For the text-containing cell, return its midpoint in (x, y) coordinate format. 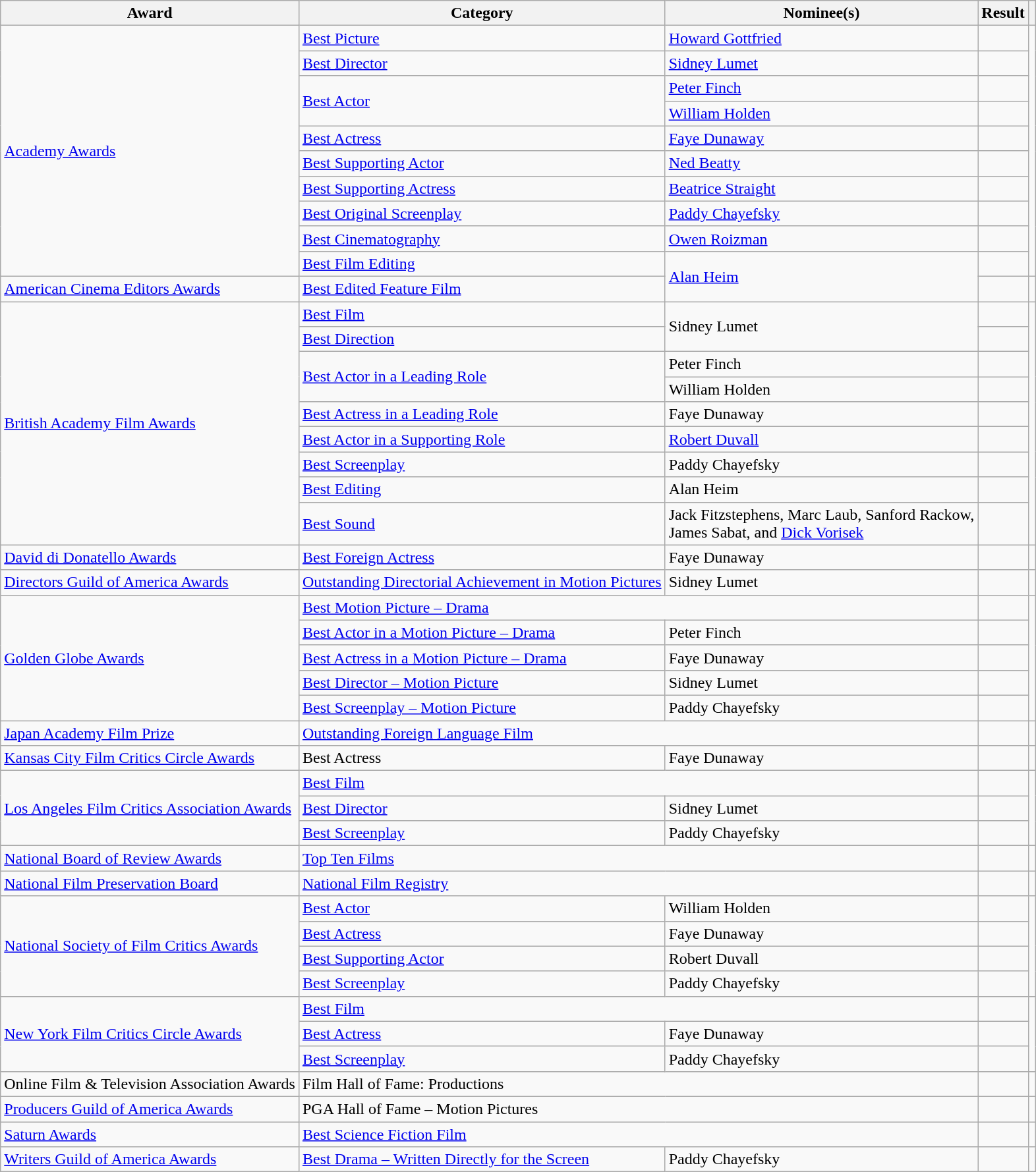
Best Motion Picture – Drama (638, 607)
Best Actor in a Supporting Role (482, 439)
Producers Guild of America Awards (150, 1109)
Owen Roizman (821, 238)
Best Edited Feature Film (482, 289)
Outstanding Foreign Language Film (638, 733)
Best Foreign Actress (482, 557)
Best Cinematography (482, 238)
British Academy Film Awards (150, 424)
Los Angeles Film Critics Association Awards (150, 808)
Directors Guild of America Awards (150, 582)
Online Film & Television Association Awards (150, 1084)
Top Ten Films (638, 858)
Best Picture (482, 38)
Best Actor in a Motion Picture – Drama (482, 632)
Best Director – Motion Picture (482, 683)
Best Drama – Written Directly for the Screen (482, 1159)
National Society of Film Critics Awards (150, 946)
Best Direction (482, 339)
Golden Globe Awards (150, 657)
Best Science Fiction Film (638, 1134)
National Board of Review Awards (150, 858)
New York Film Critics Circle Awards (150, 1034)
American Cinema Editors Awards (150, 289)
Howard Gottfried (821, 38)
National Film Preservation Board (150, 883)
Best Actress in a Motion Picture – Drama (482, 657)
Category (482, 13)
Result (1003, 13)
Japan Academy Film Prize (150, 733)
Best Sound (482, 523)
Best Film Editing (482, 264)
Nominee(s) (821, 13)
Kansas City Film Critics Circle Awards (150, 758)
Award (150, 13)
Academy Awards (150, 152)
Beatrice Straight (821, 188)
Saturn Awards (150, 1134)
Jack Fitzstephens, Marc Laub, Sanford Rackow, James Sabat, and Dick Vorisek (821, 523)
Best Editing (482, 489)
Outstanding Directorial Achievement in Motion Pictures (482, 582)
Best Supporting Actress (482, 188)
PGA Hall of Fame – Motion Pictures (638, 1109)
Best Actress in a Leading Role (482, 414)
Best Screenplay – Motion Picture (482, 708)
David di Donatello Awards (150, 557)
National Film Registry (638, 883)
Film Hall of Fame: Productions (638, 1084)
Best Original Screenplay (482, 213)
Ned Beatty (821, 163)
Writers Guild of America Awards (150, 1159)
Best Actor in a Leading Role (482, 377)
